For the text-containing cell, return its midpoint in (x, y) coordinate format. 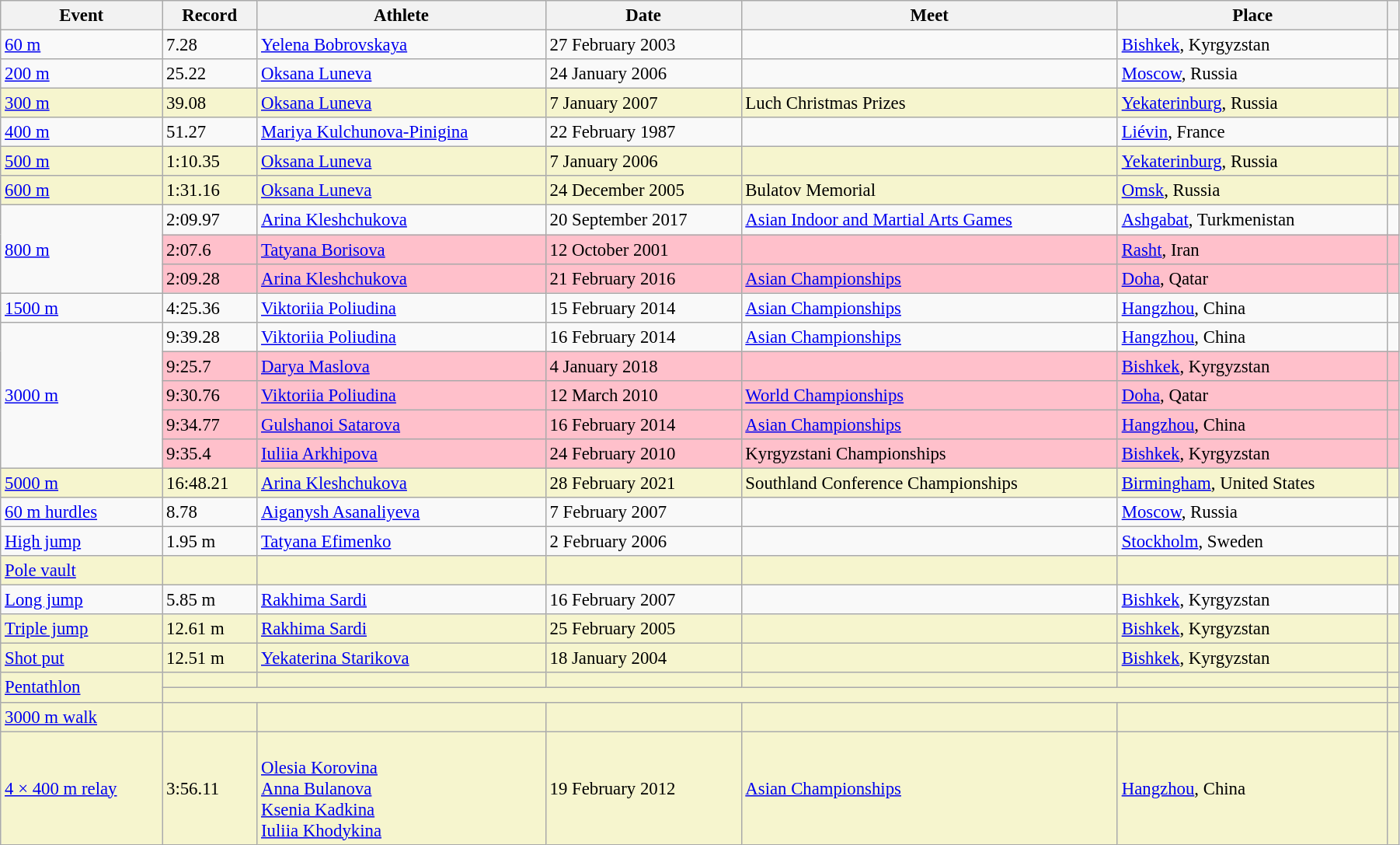
400 m (82, 132)
2:09.28 (210, 278)
8.78 (210, 512)
Triple jump (82, 629)
2 February 2006 (643, 542)
7.28 (210, 45)
Pentathlon (82, 688)
800 m (82, 249)
Olesia KorovinaAnna BulanovaKsenia KadkinaIuliia Khodykina (401, 788)
Yelena Bobrovskaya (401, 45)
Gulshanoi Satarova (401, 424)
Birmingham, United States (1252, 483)
28 February 2021 (643, 483)
Meet (929, 16)
15 February 2014 (643, 308)
3000 m (82, 395)
1:10.35 (210, 162)
9:34.77 (210, 424)
24 February 2010 (643, 454)
500 m (82, 162)
Event (82, 16)
9:35.4 (210, 454)
12.51 m (210, 658)
7 January 2006 (643, 162)
Athlete (401, 16)
Ashgabat, Turkmenistan (1252, 220)
3:56.11 (210, 788)
Asian Indoor and Martial Arts Games (929, 220)
Pole vault (82, 571)
3000 m walk (82, 717)
9:30.76 (210, 396)
200 m (82, 74)
60 m (82, 45)
2:07.6 (210, 250)
12 October 2001 (643, 250)
High jump (82, 542)
4 × 400 m relay (82, 788)
Place (1252, 16)
600 m (82, 190)
51.27 (210, 132)
Tatyana Efimenko (401, 542)
Kyrgyzstani Championships (929, 454)
Luch Christmas Prizes (929, 103)
Rasht, Iran (1252, 250)
24 December 2005 (643, 190)
25.22 (210, 74)
Yekaterina Starikova (401, 658)
39.08 (210, 103)
Omsk, Russia (1252, 190)
Long jump (82, 600)
Mariya Kulchunova-Pinigina (401, 132)
Date (643, 16)
5.85 m (210, 600)
Bulatov Memorial (929, 190)
9:39.28 (210, 337)
1:31.16 (210, 190)
300 m (82, 103)
Darya Maslova (401, 366)
19 February 2012 (643, 788)
22 February 1987 (643, 132)
7 February 2007 (643, 512)
12.61 m (210, 629)
World Championships (929, 396)
16 February 2007 (643, 600)
16:48.21 (210, 483)
7 January 2007 (643, 103)
1.95 m (210, 542)
5000 m (82, 483)
Record (210, 16)
Shot put (82, 658)
Aiganysh Asanaliyeva (401, 512)
4:25.36 (210, 308)
Liévin, France (1252, 132)
25 February 2005 (643, 629)
60 m hurdles (82, 512)
1500 m (82, 308)
20 September 2017 (643, 220)
27 February 2003 (643, 45)
Iuliia Arkhipova (401, 454)
Southland Conference Championships (929, 483)
24 January 2006 (643, 74)
Tatyana Borisova (401, 250)
9:25.7 (210, 366)
21 February 2016 (643, 278)
Stockholm, Sweden (1252, 542)
2:09.97 (210, 220)
4 January 2018 (643, 366)
18 January 2004 (643, 658)
12 March 2010 (643, 396)
